Detect which cell encompasses the target text, then output its [X, Y] center coordinate. 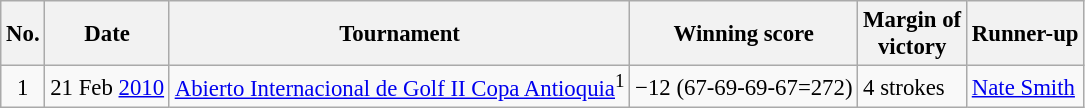
21 Feb 2010 [107, 87]
Nate Smith [1024, 87]
Abierto Internacional de Golf II Copa Antioquia1 [399, 87]
Tournament [399, 34]
1 [23, 87]
Date [107, 34]
Winning score [744, 34]
4 strokes [912, 87]
Runner-up [1024, 34]
Margin ofvictory [912, 34]
No. [23, 34]
−12 (67-69-69-67=272) [744, 87]
